Determine the (x, y) coordinate at the center of the cell enclosing the given text.  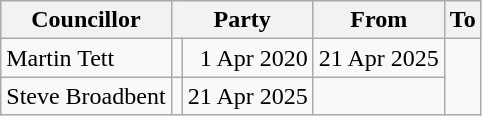
To (462, 20)
1 Apr 2020 (248, 58)
From (378, 20)
Martin Tett (86, 58)
Councillor (86, 20)
Party (242, 20)
Steve Broadbent (86, 96)
